Return (x, y) of the center of cell containing provided text 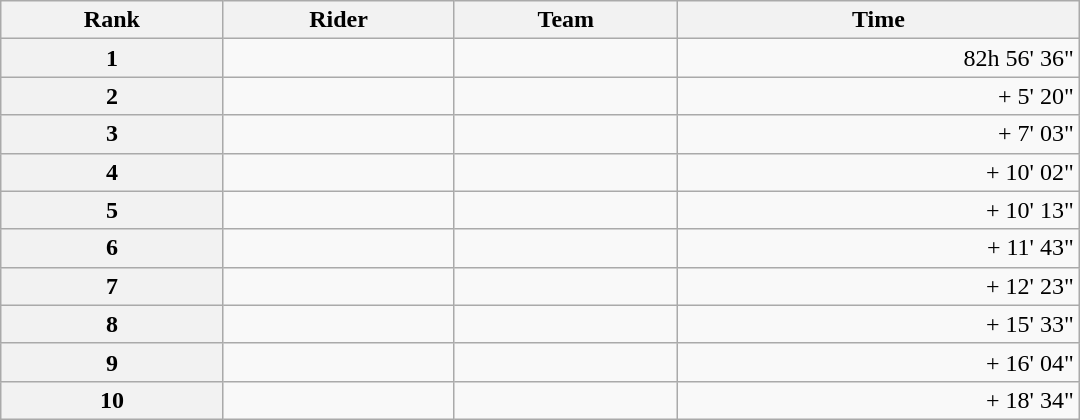
4 (112, 172)
5 (112, 210)
6 (112, 248)
9 (112, 362)
1 (112, 58)
+ 5' 20" (879, 96)
+ 15' 33" (879, 324)
7 (112, 286)
+ 16' 04" (879, 362)
Team (566, 20)
Time (879, 20)
+ 7' 03" (879, 134)
+ 10' 13" (879, 210)
2 (112, 96)
+ 12' 23" (879, 286)
82h 56' 36" (879, 58)
Rank (112, 20)
+ 10' 02" (879, 172)
3 (112, 134)
8 (112, 324)
+ 18' 34" (879, 400)
+ 11' 43" (879, 248)
10 (112, 400)
Rider (338, 20)
